Provide the (x, y) coordinate of the cell's center where the given text is located.  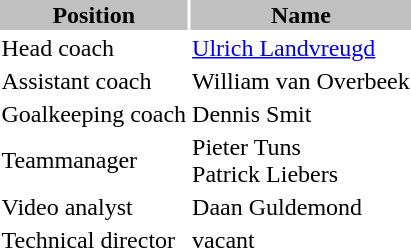
Head coach (94, 48)
Assistant coach (94, 81)
Teammanager (94, 160)
Video analyst (94, 207)
Goalkeeping coach (94, 114)
Position (94, 15)
